Capture the cell that displays the provided text and extract its (X, Y) central coordinate. 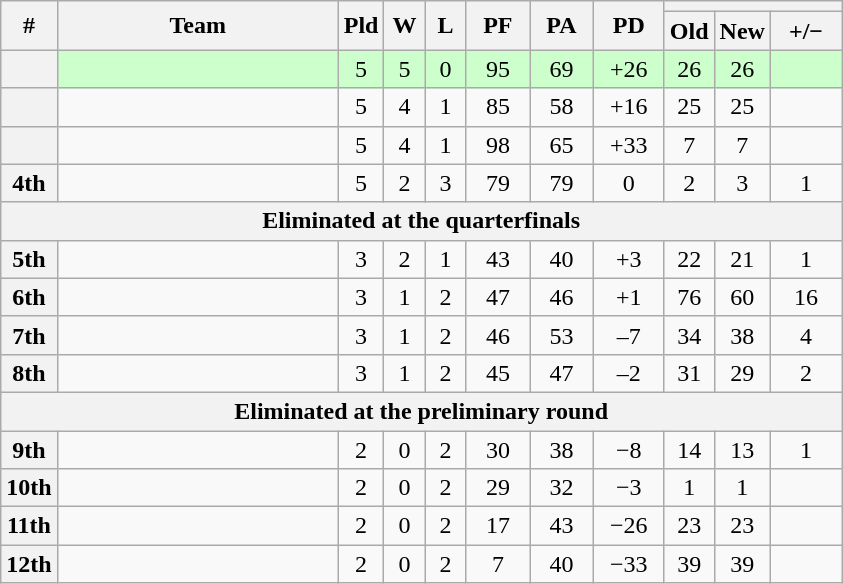
10th (29, 488)
85 (498, 107)
30 (498, 449)
21 (742, 259)
+26 (628, 69)
8th (29, 373)
+1 (628, 297)
PD (628, 26)
76 (689, 297)
98 (498, 145)
65 (562, 145)
+33 (628, 145)
New (742, 31)
17 (498, 526)
4th (29, 183)
W (404, 26)
+16 (628, 107)
53 (562, 335)
5th (29, 259)
–2 (628, 373)
32 (562, 488)
6th (29, 297)
22 (689, 259)
−3 (628, 488)
−8 (628, 449)
Old (689, 31)
9th (29, 449)
16 (806, 297)
34 (689, 335)
Eliminated at the preliminary round (422, 411)
+3 (628, 259)
–7 (628, 335)
95 (498, 69)
12th (29, 564)
60 (742, 297)
69 (562, 69)
PF (498, 26)
−33 (628, 564)
14 (689, 449)
+/− (806, 31)
Pld (361, 26)
L (446, 26)
11th (29, 526)
58 (562, 107)
45 (498, 373)
31 (689, 373)
Eliminated at the quarterfinals (422, 221)
PA (562, 26)
−26 (628, 526)
13 (742, 449)
7th (29, 335)
Team (198, 26)
# (29, 26)
